From the cell containing the given text, extract its center point as [X, Y] coordinate. 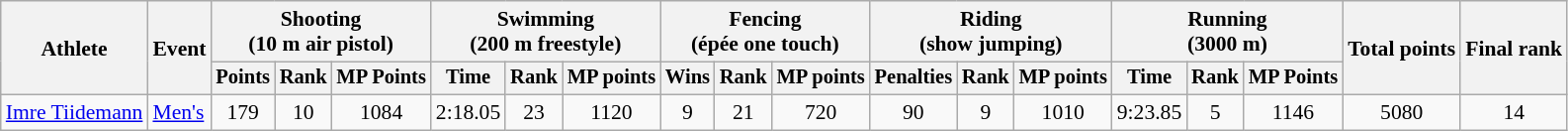
2:18.05 [469, 113]
Running(3000 m) [1228, 32]
Fencing(épée one touch) [765, 32]
1146 [1293, 113]
5080 [1402, 113]
Final rank [1514, 48]
Points [242, 78]
Penalties [914, 78]
14 [1514, 113]
21 [743, 113]
Riding(show jumping) [991, 32]
Total points [1402, 48]
720 [821, 113]
5 [1215, 113]
Swimming(200 m freestyle) [546, 32]
Shooting(10 m air pistol) [320, 32]
Imre Tiidemann [75, 113]
10 [304, 113]
Wins [688, 78]
1120 [611, 113]
Athlete [75, 48]
9:23.85 [1149, 113]
1010 [1064, 113]
90 [914, 113]
Men's [179, 113]
1084 [381, 113]
179 [242, 113]
23 [534, 113]
Event [179, 48]
